Pinpoint the cell where the given text exists, returning its (X, Y) midpoint coordinate. 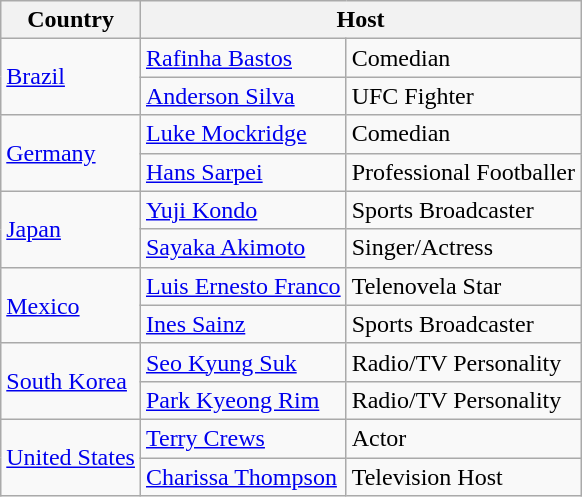
United States (71, 457)
Brazil (71, 77)
Japan (71, 229)
Sayaka Akimoto (243, 248)
South Korea (71, 381)
Hans Sarpei (243, 172)
Television Host (463, 477)
Ines Sainz (243, 324)
Seo Kyung Suk (243, 362)
Germany (71, 153)
Charissa Thompson (243, 477)
Telenovela Star (463, 286)
Park Kyeong Rim (243, 400)
Luke Mockridge (243, 134)
Actor (463, 438)
UFC Fighter (463, 96)
Yuji Kondo (243, 210)
Mexico (71, 305)
Singer/Actress (463, 248)
Host (360, 20)
Terry Crews (243, 438)
Professional Footballer (463, 172)
Luis Ernesto Franco (243, 286)
Country (71, 20)
Anderson Silva (243, 96)
Rafinha Bastos (243, 58)
